Search for the cell housing the specified text and yield its [X, Y] center coordinate. 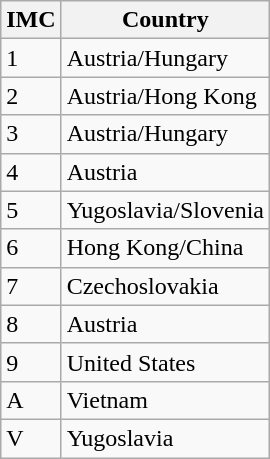
Hong Kong/China [165, 248]
A [31, 400]
United States [165, 362]
1 [31, 58]
V [31, 438]
6 [31, 248]
5 [31, 210]
Vietnam [165, 400]
Yugoslavia/Slovenia [165, 210]
Czechoslovakia [165, 286]
Country [165, 20]
4 [31, 172]
9 [31, 362]
Austria/Hong Kong [165, 96]
2 [31, 96]
8 [31, 324]
7 [31, 286]
IMC [31, 20]
Yugoslavia [165, 438]
3 [31, 134]
